Extract the [X, Y] coordinate from the center of the cell holding the provided text.  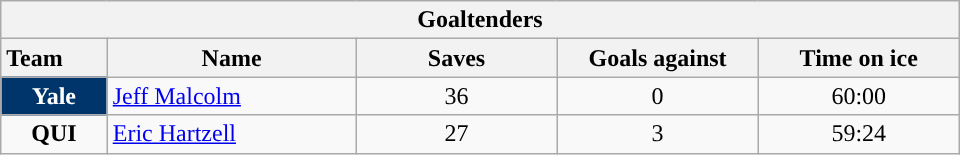
59:24 [858, 134]
Team [54, 58]
3 [658, 134]
0 [658, 96]
Eric Hartzell [232, 134]
QUI [54, 134]
Name [232, 58]
Jeff Malcolm [232, 96]
Goals against [658, 58]
Yale [54, 96]
Goaltenders [480, 20]
60:00 [858, 96]
36 [456, 96]
Time on ice [858, 58]
Saves [456, 58]
27 [456, 134]
